Determine the (x, y) coordinate at the center of the cell enclosing the given text.  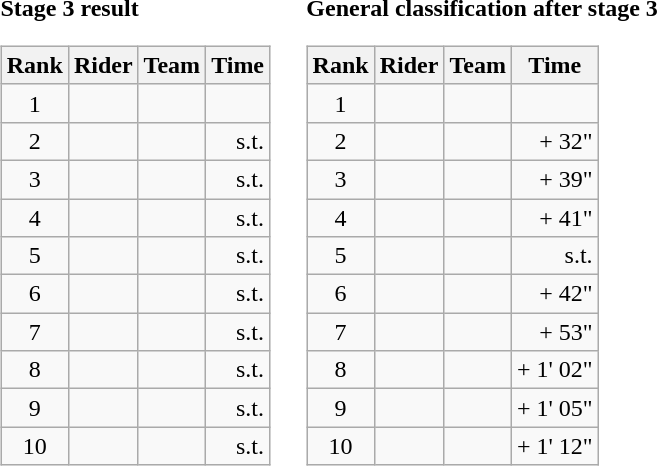
+ 1' 12" (554, 446)
+ 53" (554, 332)
+ 1' 05" (554, 408)
+ 41" (554, 217)
+ 1' 02" (554, 370)
+ 39" (554, 179)
+ 32" (554, 141)
+ 42" (554, 294)
